From the cell containing the given text, extract its center point as [x, y] coordinate. 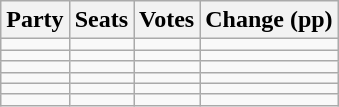
Seats [101, 20]
Change (pp) [269, 20]
Party [35, 20]
Votes [167, 20]
